Capture the cell that displays the provided text and extract its (x, y) central coordinate. 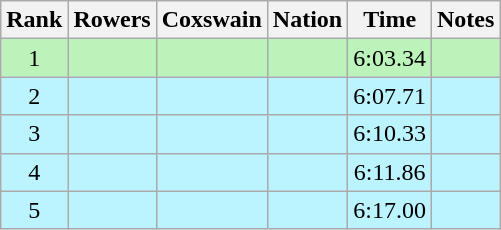
6:10.33 (390, 134)
6:03.34 (390, 58)
5 (34, 210)
Notes (465, 20)
Time (390, 20)
Rank (34, 20)
4 (34, 172)
2 (34, 96)
6:07.71 (390, 96)
1 (34, 58)
Rowers (112, 20)
3 (34, 134)
6:11.86 (390, 172)
Coxswain (212, 20)
6:17.00 (390, 210)
Nation (307, 20)
